Identify which cell holds the provided text, then report its [X, Y] central coordinate. 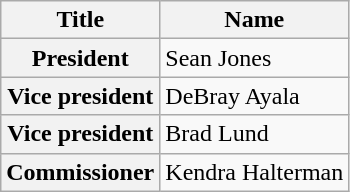
Name [254, 20]
Sean Jones [254, 58]
DeBray Ayala [254, 96]
Title [80, 20]
Commissioner [80, 172]
President [80, 58]
Kendra Halterman [254, 172]
Brad Lund [254, 134]
